Find where the given text appears and provide that cell's center as [X, Y] coordinate. 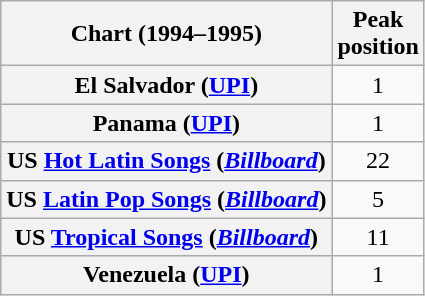
Chart (1994–1995) [166, 34]
Venezuela (UPI) [166, 275]
Panama (UPI) [166, 123]
11 [378, 237]
US Hot Latin Songs (Billboard) [166, 161]
22 [378, 161]
Peakposition [378, 34]
5 [378, 199]
US Latin Pop Songs (Billboard) [166, 199]
El Salvador (UPI) [166, 85]
US Tropical Songs (Billboard) [166, 237]
